Identify which cell holds the provided text, then report its (X, Y) central coordinate. 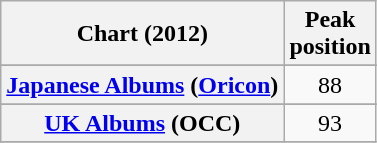
Peak position (330, 34)
88 (330, 85)
Japanese Albums (Oricon) (142, 85)
UK Albums (OCC) (142, 123)
93 (330, 123)
Chart (2012) (142, 34)
